Output the [X, Y] coordinate of the center of the cell containing the given text.  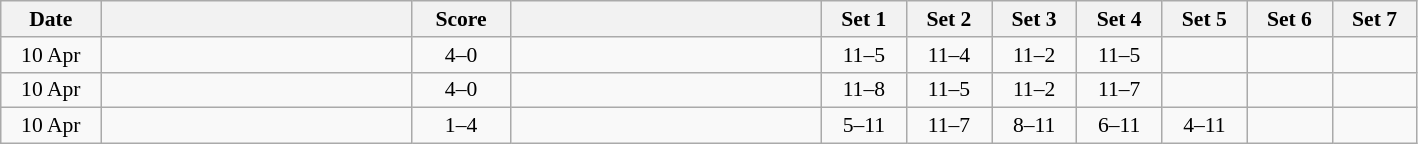
Set 6 [1290, 19]
11–4 [948, 55]
Set 1 [864, 19]
Set 3 [1034, 19]
Set 4 [1120, 19]
1–4 [461, 126]
Score [461, 19]
4–11 [1204, 126]
11–8 [864, 90]
8–11 [1034, 126]
Set 2 [948, 19]
5–11 [864, 126]
6–11 [1120, 126]
Set 5 [1204, 19]
Date [51, 19]
Set 7 [1374, 19]
